Find where the given text appears and provide that cell's center as [X, Y] coordinate. 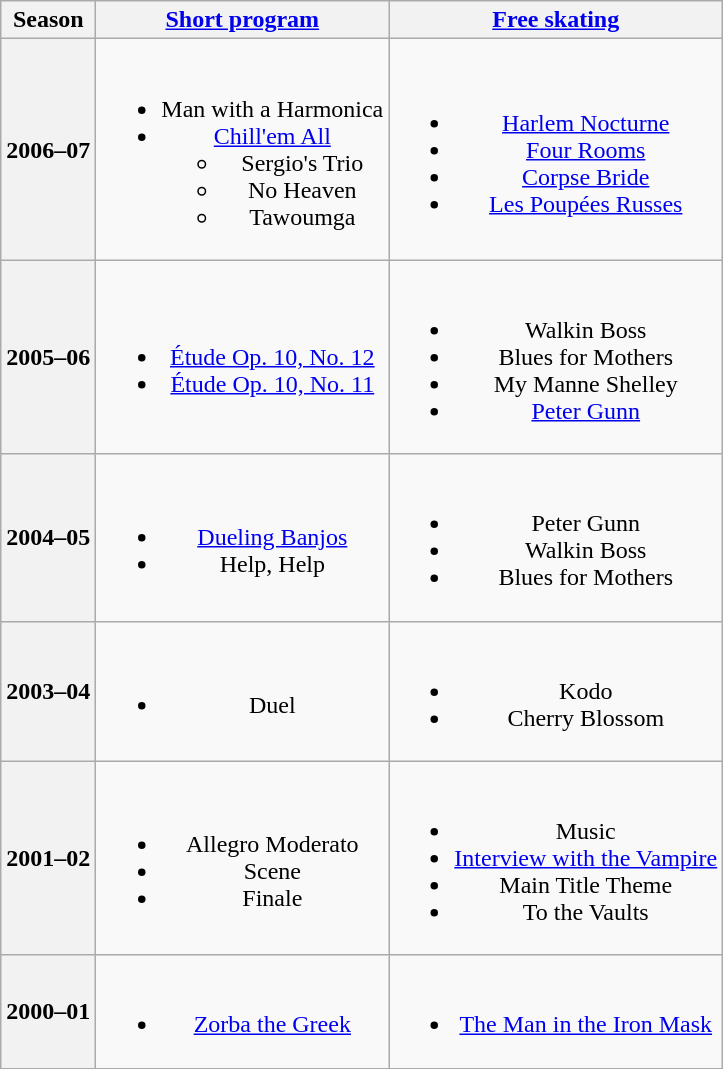
Peter Gunn Walkin Boss Blues for Mothers [556, 538]
2005–06 [48, 357]
Duel [242, 691]
Harlem Nocturne Four Rooms Corpse Bride Les Poupées Russes [556, 150]
Short program [242, 20]
Étude Op. 10, No. 12 Étude Op. 10, No. 11 [242, 357]
Season [48, 20]
Walkin Boss Blues for Mothers My Manne Shelley Peter Gunn [556, 357]
Kodo Cherry Blossom [556, 691]
Free skating [556, 20]
2006–07 [48, 150]
Music Interview with the Vampire Main Title Theme To the Vaults [556, 858]
The Man in the Iron Mask [556, 1012]
2004–05 [48, 538]
Allegro Moderato Scene Finale [242, 858]
2003–04 [48, 691]
2000–01 [48, 1012]
Zorba the Greek [242, 1012]
Dueling BanjosHelp, Help [242, 538]
2001–02 [48, 858]
Man with a Harmonica Chill'em All Sergio's TrioNo HeavenTawoumga [242, 150]
